Provide the (X, Y) coordinate of the cell's center where the given text is located.  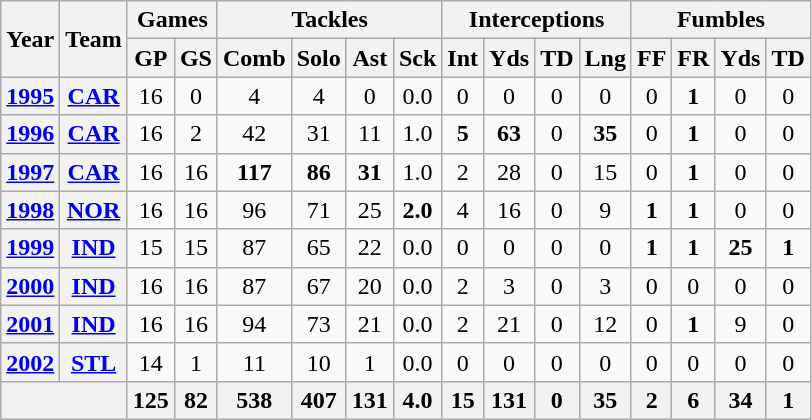
86 (318, 172)
5 (463, 134)
1999 (30, 248)
1998 (30, 210)
Solo (318, 58)
82 (196, 400)
34 (740, 400)
6 (694, 400)
Year (30, 39)
96 (254, 210)
63 (510, 134)
Comb (254, 58)
FF (651, 58)
2.0 (417, 210)
2000 (30, 286)
14 (150, 362)
STL (94, 362)
125 (150, 400)
Int (463, 58)
22 (370, 248)
10 (318, 362)
28 (510, 172)
71 (318, 210)
67 (318, 286)
GP (150, 58)
538 (254, 400)
Lng (605, 58)
2002 (30, 362)
NOR (94, 210)
42 (254, 134)
Team (94, 39)
Fumbles (720, 20)
Tackles (329, 20)
12 (605, 324)
Sck (417, 58)
GS (196, 58)
1997 (30, 172)
Games (172, 20)
1996 (30, 134)
FR (694, 58)
73 (318, 324)
407 (318, 400)
Interceptions (537, 20)
4.0 (417, 400)
2001 (30, 324)
Ast (370, 58)
20 (370, 286)
1995 (30, 96)
94 (254, 324)
117 (254, 172)
65 (318, 248)
